Output the (x, y) coordinate of the center of the cell containing the given text.  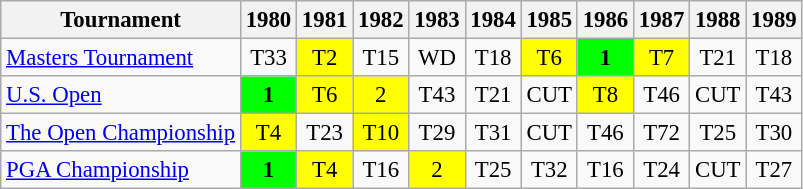
Tournament (121, 20)
1983 (437, 20)
T23 (325, 133)
T33 (268, 58)
T27 (774, 170)
T32 (549, 170)
T30 (774, 133)
1986 (605, 20)
1984 (493, 20)
1982 (381, 20)
1987 (661, 20)
1980 (268, 20)
T2 (325, 58)
T15 (381, 58)
T24 (661, 170)
T10 (381, 133)
T7 (661, 58)
PGA Championship (121, 170)
T29 (437, 133)
Masters Tournament (121, 58)
WD (437, 58)
1989 (774, 20)
1988 (718, 20)
T31 (493, 133)
The Open Championship (121, 133)
T72 (661, 133)
1981 (325, 20)
U.S. Open (121, 95)
1985 (549, 20)
T8 (605, 95)
